Search for the cell housing the specified text and yield its (x, y) center coordinate. 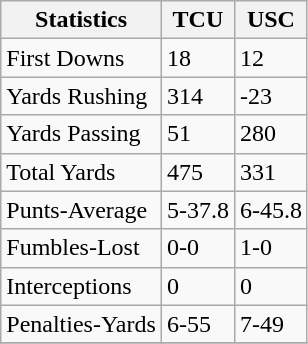
475 (198, 172)
1-0 (270, 248)
Statistics (82, 20)
First Downs (82, 58)
Punts-Average (82, 210)
6-45.8 (270, 210)
7-49 (270, 324)
Yards Rushing (82, 96)
0-0 (198, 248)
TCU (198, 20)
314 (198, 96)
280 (270, 134)
Yards Passing (82, 134)
5-37.8 (198, 210)
USC (270, 20)
6-55 (198, 324)
12 (270, 58)
Interceptions (82, 286)
18 (198, 58)
51 (198, 134)
Total Yards (82, 172)
-23 (270, 96)
Fumbles-Lost (82, 248)
Penalties-Yards (82, 324)
331 (270, 172)
